Return the [x, y] coordinate for the center point of the cell that contains the specified text.  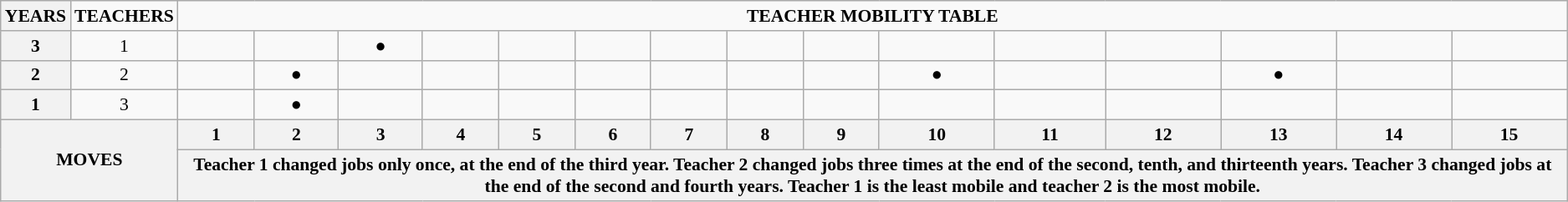
10 [937, 135]
9 [841, 135]
8 [764, 135]
14 [1394, 135]
4 [460, 135]
6 [612, 135]
MOVES [89, 160]
7 [689, 135]
TEACHERS [124, 16]
12 [1163, 135]
TEACHER MOBILITY TABLE [873, 16]
11 [1050, 135]
13 [1279, 135]
15 [1509, 135]
YEARS [35, 16]
5 [537, 135]
